Output the [x, y] coordinate of the center of the cell containing the given text.  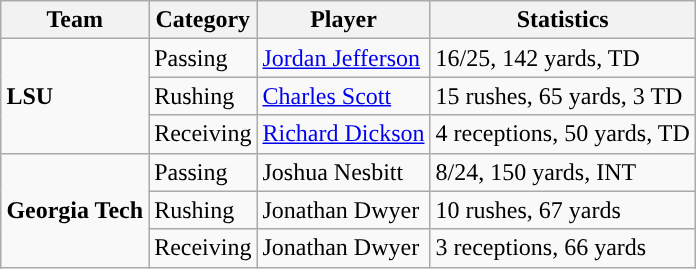
4 receptions, 50 yards, TD [562, 134]
Richard Dickson [344, 134]
3 receptions, 66 yards [562, 248]
8/24, 150 yards, INT [562, 172]
Joshua Nesbitt [344, 172]
Category [203, 20]
15 rushes, 65 yards, 3 TD [562, 96]
Georgia Tech [75, 210]
Team [75, 20]
Charles Scott [344, 96]
10 rushes, 67 yards [562, 210]
Statistics [562, 20]
16/25, 142 yards, TD [562, 58]
Jordan Jefferson [344, 58]
LSU [75, 96]
Player [344, 20]
